Determine the [x, y] coordinate at the center of the cell enclosing the given text.  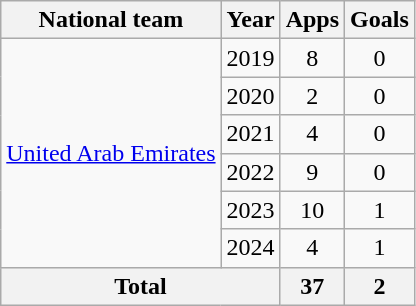
2022 [250, 172]
10 [312, 210]
2023 [250, 210]
National team [111, 20]
2024 [250, 248]
Year [250, 20]
9 [312, 172]
Goals [380, 20]
United Arab Emirates [111, 153]
2021 [250, 134]
8 [312, 58]
2020 [250, 96]
Apps [312, 20]
2019 [250, 58]
37 [312, 286]
Total [140, 286]
